From the cell containing the given text, extract its center point as [X, Y] coordinate. 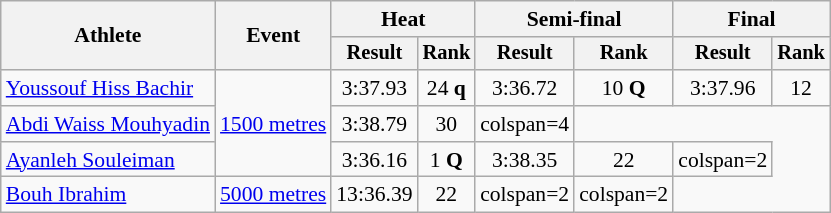
1 Q [447, 160]
colspan=4 [524, 124]
Ayanleh Souleiman [108, 160]
Event [273, 36]
Athlete [108, 36]
13:36.39 [374, 195]
3:38.35 [524, 160]
Abdi Waiss Mouhyadin [108, 124]
24 q [447, 88]
Final [752, 19]
30 [447, 124]
1500 metres [273, 124]
10 Q [624, 88]
Youssouf Hiss Bachir [108, 88]
5000 metres [273, 195]
3:36.16 [374, 160]
3:38.79 [374, 124]
3:37.93 [374, 88]
3:37.96 [722, 88]
Semi-final [574, 19]
3:36.72 [524, 88]
Heat [403, 19]
Bouh Ibrahim [108, 195]
12 [801, 88]
